Return the [x, y] coordinate for the center point of the cell that contains the specified text.  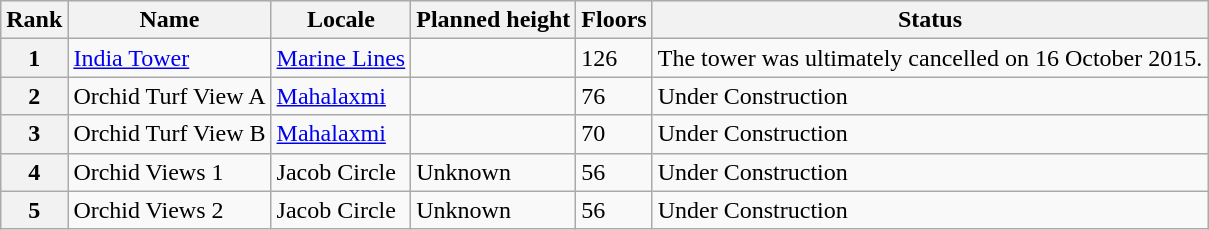
76 [614, 96]
Floors [614, 20]
2 [34, 96]
Marine Lines [341, 58]
5 [34, 210]
3 [34, 134]
Name [170, 20]
126 [614, 58]
The tower was ultimately cancelled on 16 October 2015. [930, 58]
Status [930, 20]
Rank [34, 20]
Orchid Views 2 [170, 210]
Orchid Turf View A [170, 96]
70 [614, 134]
Locale [341, 20]
India Tower [170, 58]
Orchid Views 1 [170, 172]
4 [34, 172]
Orchid Turf View B [170, 134]
1 [34, 58]
Planned height [494, 20]
